Provide the (X, Y) coordinate of the cell's center where the given text is located.  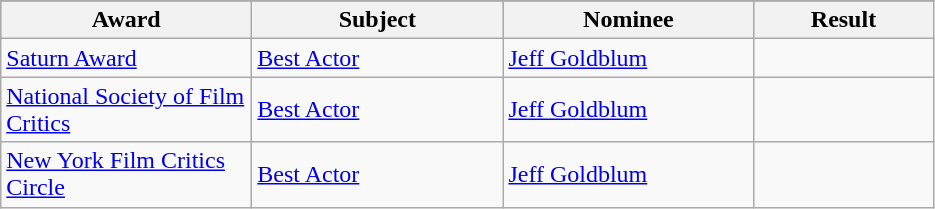
New York Film Critics Circle (126, 174)
National Society of Film Critics (126, 110)
Subject (378, 20)
Result (844, 20)
Saturn Award (126, 58)
Nominee (628, 20)
Award (126, 20)
